For the text-containing cell, return its midpoint in (X, Y) coordinate format. 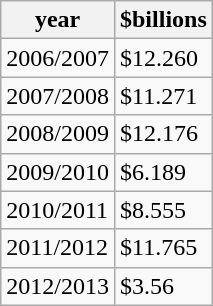
$6.189 (163, 172)
year (58, 20)
2011/2012 (58, 248)
$11.765 (163, 248)
2007/2008 (58, 96)
$11.271 (163, 96)
$8.555 (163, 210)
2006/2007 (58, 58)
2009/2010 (58, 172)
$12.176 (163, 134)
$billions (163, 20)
2012/2013 (58, 286)
$12.260 (163, 58)
2010/2011 (58, 210)
2008/2009 (58, 134)
$3.56 (163, 286)
